Pinpoint the cell where the given text exists, returning its (X, Y) midpoint coordinate. 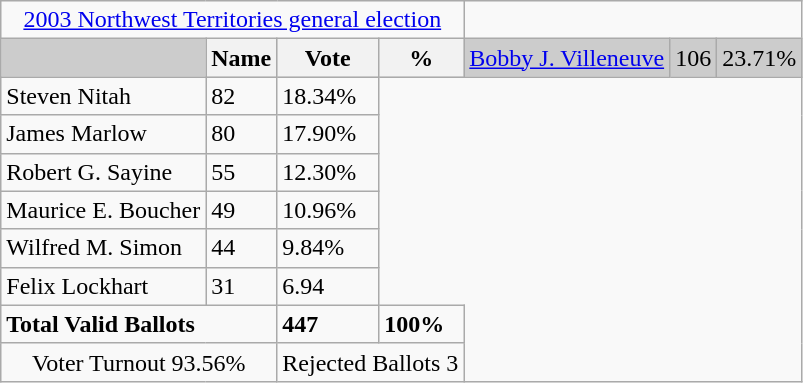
49 (242, 210)
Bobby J. Villeneuve (567, 58)
Maurice E. Boucher (104, 210)
447 (328, 324)
Name (242, 58)
55 (242, 172)
31 (242, 286)
80 (242, 134)
106 (694, 58)
6.94 (328, 286)
James Marlow (104, 134)
% (422, 58)
Vote (328, 58)
23.71% (760, 58)
82 (242, 96)
100% (422, 324)
17.90% (328, 134)
9.84% (328, 248)
44 (242, 248)
2003 Northwest Territories general election (232, 20)
Rejected Ballots 3 (370, 362)
10.96% (328, 210)
Steven Nitah (104, 96)
Wilfred M. Simon (104, 248)
Robert G. Sayine (104, 172)
Total Valid Ballots (139, 324)
Felix Lockhart (104, 286)
Voter Turnout 93.56% (139, 362)
12.30% (328, 172)
18.34% (328, 96)
